For the text-containing cell, return its midpoint in (X, Y) coordinate format. 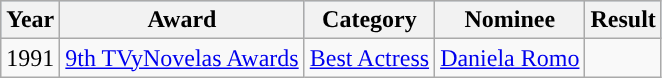
9th TVyNovelas Awards (182, 58)
1991 (30, 58)
Category (369, 20)
Award (182, 20)
Nominee (510, 20)
Daniela Romo (510, 58)
Year (30, 20)
Best Actress (369, 58)
Result (623, 20)
